Locate the cell with the specified text and output its (x, y) center coordinate. 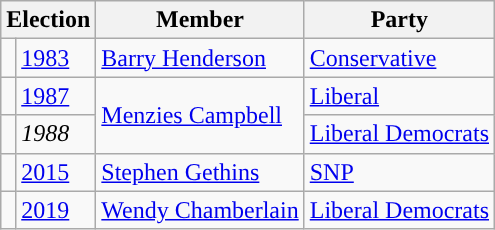
Wendy Chamberlain (200, 210)
2019 (56, 210)
1983 (56, 58)
Election (48, 20)
1988 (56, 134)
Stephen Gethins (200, 172)
Member (200, 20)
Party (399, 20)
Conservative (399, 58)
1987 (56, 96)
2015 (56, 172)
SNP (399, 172)
Liberal (399, 96)
Menzies Campbell (200, 115)
Barry Henderson (200, 58)
